Provide the (X, Y) coordinate of the cell's center where the given text is located.  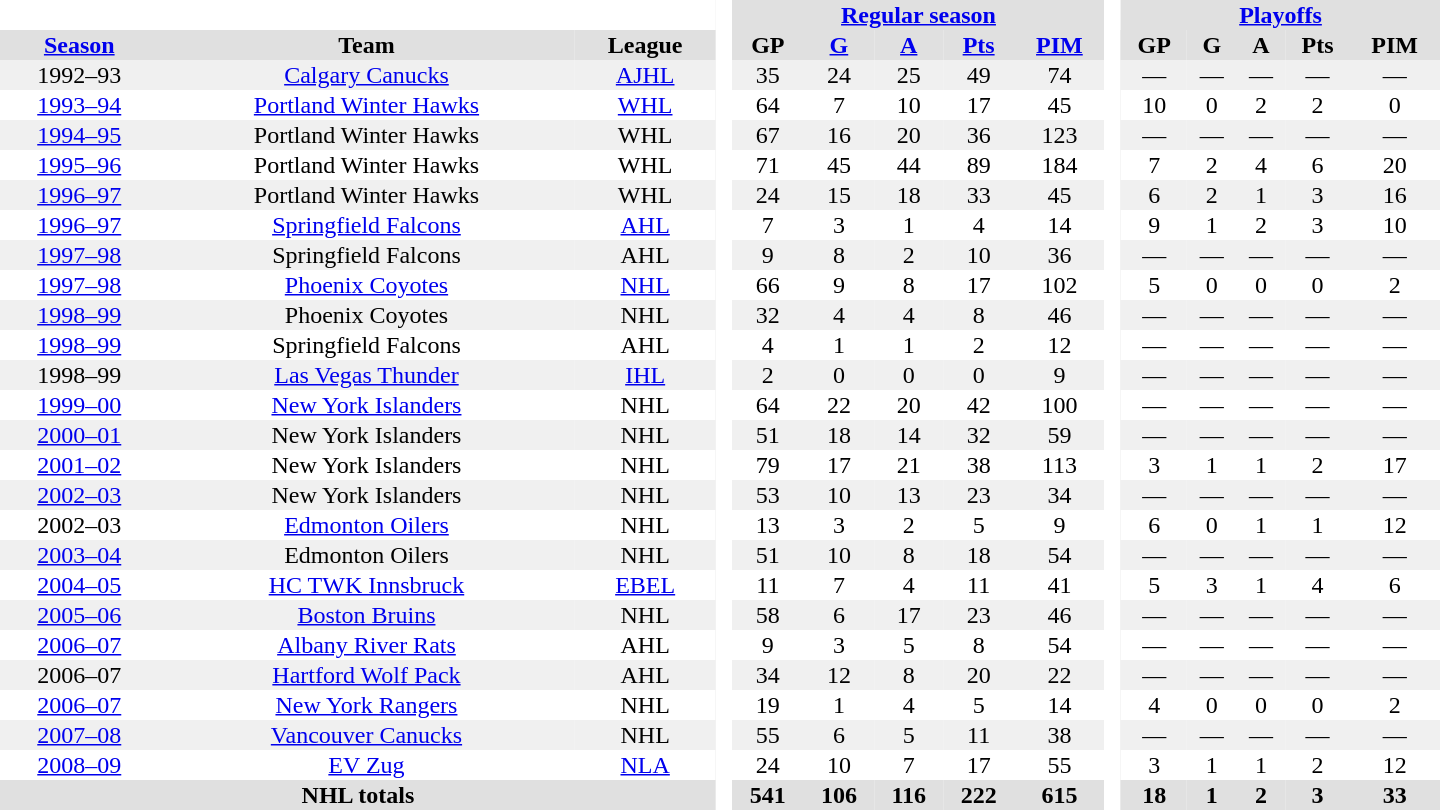
1999–00 (80, 405)
Hartford Wolf Pack (367, 675)
15 (838, 195)
League (645, 45)
222 (978, 795)
42 (978, 405)
184 (1059, 165)
2007–08 (80, 735)
Team (367, 45)
NLA (645, 765)
615 (1059, 795)
Boston Bruins (367, 615)
HC TWK Innsbruck (367, 585)
1994–95 (80, 135)
2000–01 (80, 435)
EV Zug (367, 765)
49 (978, 75)
NHL totals (358, 795)
19 (768, 705)
541 (768, 795)
71 (768, 165)
116 (908, 795)
53 (768, 495)
106 (838, 795)
2003–04 (80, 555)
Las Vegas Thunder (367, 375)
74 (1059, 75)
21 (908, 465)
2001–02 (80, 465)
IHL (645, 375)
100 (1059, 405)
2005–06 (80, 615)
Playoffs (1280, 15)
67 (768, 135)
59 (1059, 435)
Albany River Rats (367, 645)
2004–05 (80, 585)
Calgary Canucks (367, 75)
Vancouver Canucks (367, 735)
1993–94 (80, 105)
1995–96 (80, 165)
102 (1059, 285)
35 (768, 75)
New York Rangers (367, 705)
AJHL (645, 75)
Season (80, 45)
79 (768, 465)
25 (908, 75)
123 (1059, 135)
1992–93 (80, 75)
Regular season (918, 15)
EBEL (645, 585)
58 (768, 615)
113 (1059, 465)
2008–09 (80, 765)
41 (1059, 585)
66 (768, 285)
89 (978, 165)
44 (908, 165)
